Extract the [X, Y] coordinate from the center of the cell holding the provided text.  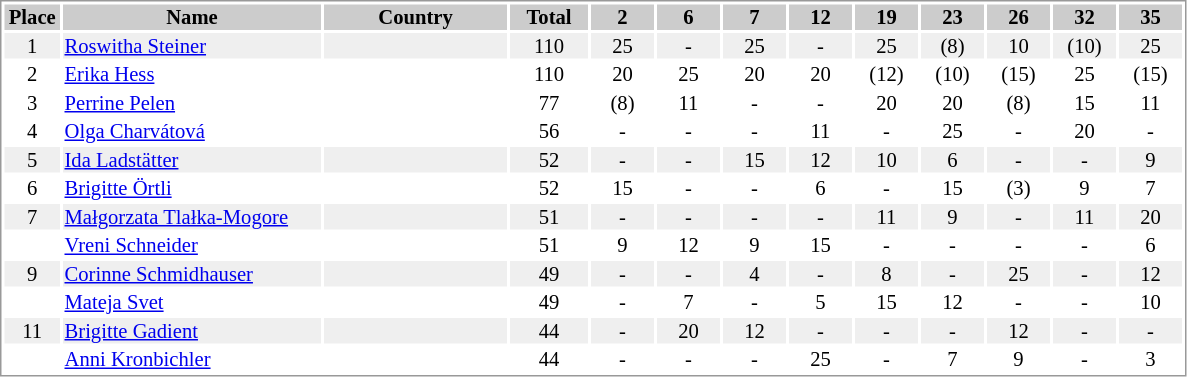
Country [416, 17]
35 [1150, 17]
Vreni Schneider [192, 245]
32 [1084, 17]
Brigitte Örtli [192, 189]
Erika Hess [192, 75]
77 [549, 103]
Roswitha Steiner [192, 46]
8 [886, 274]
Ida Ladstätter [192, 160]
56 [549, 131]
(3) [1018, 189]
Małgorzata Tlałka-Mogore [192, 217]
Perrine Pelen [192, 103]
23 [952, 17]
Name [192, 17]
Mateja Svet [192, 303]
Place [32, 17]
Total [549, 17]
Corinne Schmidhauser [192, 274]
26 [1018, 17]
19 [886, 17]
(12) [886, 75]
Olga Charvátová [192, 131]
Anni Kronbichler [192, 359]
Brigitte Gadient [192, 331]
1 [32, 46]
